Scan for the cell matching the given text and deliver its [X, Y] coordinate at center. 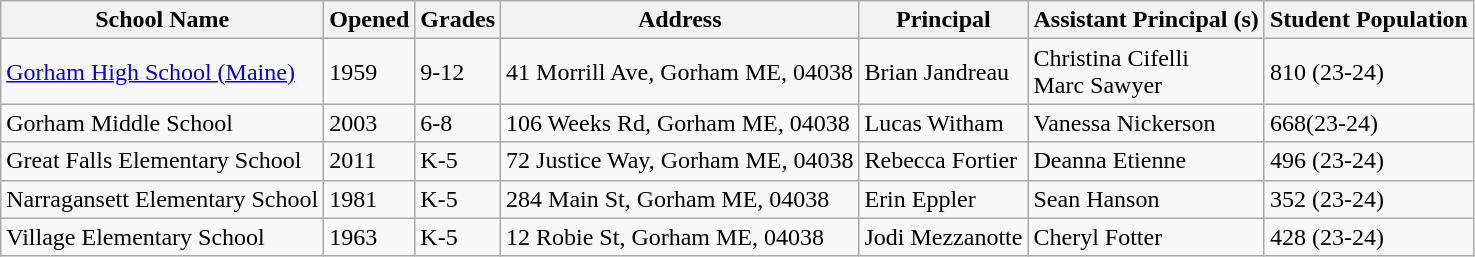
Student Population [1368, 20]
Deanna Etienne [1146, 161]
72 Justice Way, Gorham ME, 04038 [680, 161]
Village Elementary School [162, 237]
284 Main St, Gorham ME, 04038 [680, 199]
106 Weeks Rd, Gorham ME, 04038 [680, 123]
668(23-24) [1368, 123]
Erin Eppler [944, 199]
Gorham Middle School [162, 123]
Jodi Mezzanotte [944, 237]
Brian Jandreau [944, 72]
6-8 [458, 123]
Christina CifelliMarc Sawyer [1146, 72]
1959 [370, 72]
Grades [458, 20]
9-12 [458, 72]
Opened [370, 20]
2003 [370, 123]
41 Morrill Ave, Gorham ME, 04038 [680, 72]
Narragansett Elementary School [162, 199]
352 (23-24) [1368, 199]
Rebecca Fortier [944, 161]
Address [680, 20]
Lucas Witham [944, 123]
810 (23-24) [1368, 72]
Great Falls Elementary School [162, 161]
Cheryl Fotter [1146, 237]
Vanessa Nickerson [1146, 123]
2011 [370, 161]
School Name [162, 20]
1963 [370, 237]
Gorham High School (Maine) [162, 72]
Principal [944, 20]
Sean Hanson [1146, 199]
496 (23-24) [1368, 161]
428 (23-24) [1368, 237]
Assistant Principal (s) [1146, 20]
12 Robie St, Gorham ME, 04038 [680, 237]
1981 [370, 199]
